From the cell containing the given text, extract its center point as [x, y] coordinate. 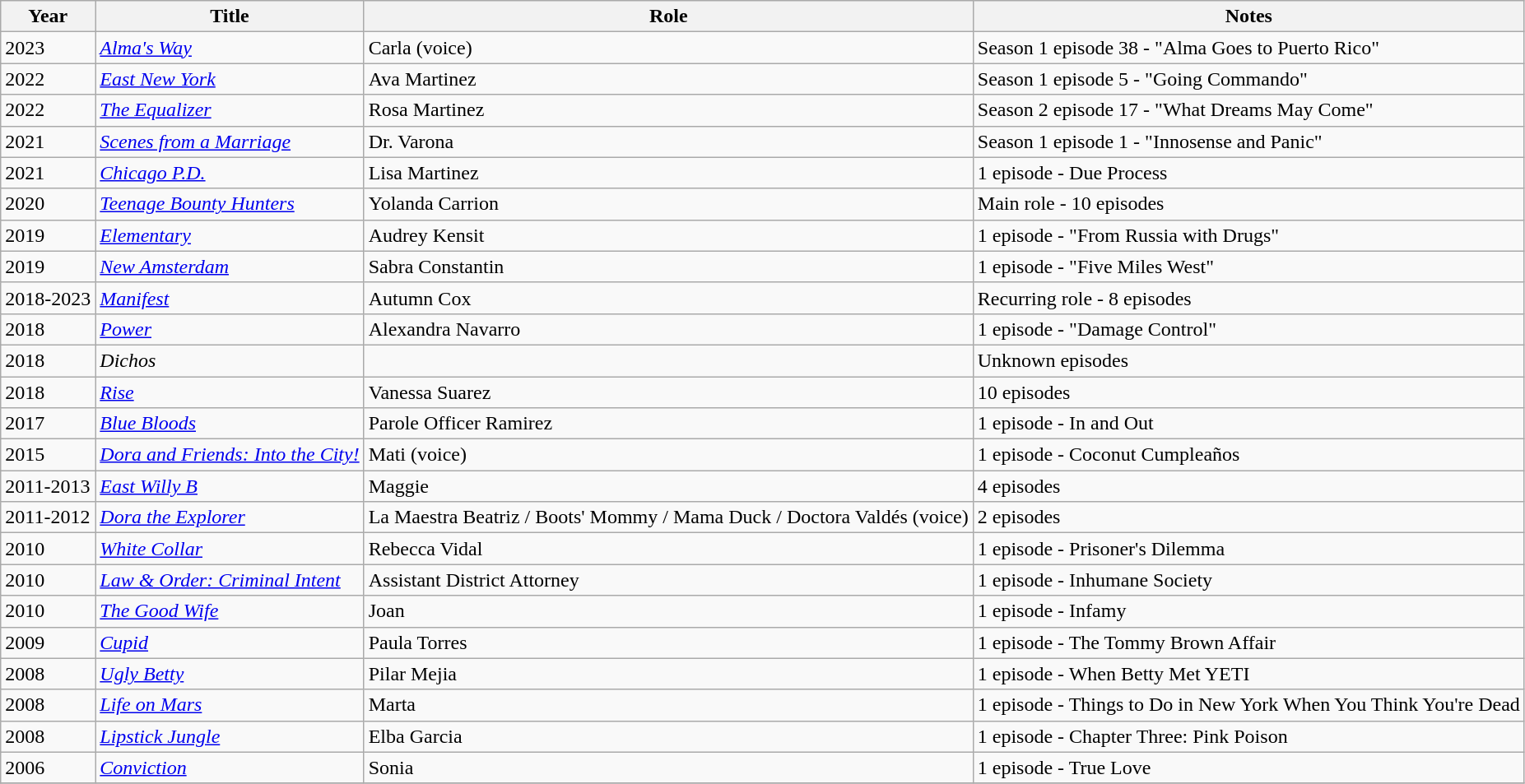
Marta [668, 705]
Blue Bloods [230, 424]
Parole Officer Ramirez [668, 424]
1 episode - Inhumane Society [1248, 580]
Rebecca Vidal [668, 549]
New Amsterdam [230, 267]
2020 [48, 204]
Law & Order: Criminal Intent [230, 580]
2006 [48, 768]
Ava Martinez [668, 79]
Dichos [230, 360]
2011-2012 [48, 517]
Season 1 episode 38 - "Alma Goes to Puerto Rico" [1248, 48]
Alexandra Navarro [668, 329]
Power [230, 329]
Lisa Martinez [668, 173]
1 episode - "Five Miles West" [1248, 267]
Teenage Bounty Hunters [230, 204]
2 episodes [1248, 517]
Unknown episodes [1248, 360]
2017 [48, 424]
1 episode - "Damage Control" [1248, 329]
Dr. Varona [668, 141]
Elba Garcia [668, 736]
Cupid [230, 643]
Sabra Constantin [668, 267]
White Collar [230, 549]
Yolanda Carrion [668, 204]
Role [668, 16]
Audrey Kensit [668, 235]
Maggie [668, 486]
Joan [668, 611]
Paula Torres [668, 643]
La Maestra Beatriz / Boots' Mommy / Mama Duck / Doctora Valdés (voice) [668, 517]
The Equalizer [230, 110]
Notes [1248, 16]
Pilar Mejia [668, 674]
Sonia [668, 768]
2023 [48, 48]
Main role - 10 episodes [1248, 204]
Season 1 episode 1 - "Innosense and Panic" [1248, 141]
1 episode - In and Out [1248, 424]
1 episode - When Betty Met YETI [1248, 674]
Year [48, 16]
Season 2 episode 17 - "What Dreams May Come" [1248, 110]
1 episode - Chapter Three: Pink Poison [1248, 736]
Dora the Explorer [230, 517]
Alma's Way [230, 48]
2011-2013 [48, 486]
1 episode - Prisoner's Dilemma [1248, 549]
1 episode - Coconut Cumpleaños [1248, 455]
Conviction [230, 768]
Vanessa Suarez [668, 392]
2015 [48, 455]
Season 1 episode 5 - "Going Commando" [1248, 79]
Chicago P.D. [230, 173]
1 episode - "From Russia with Drugs" [1248, 235]
Scenes from a Marriage [230, 141]
Manifest [230, 298]
Dora and Friends: Into the City! [230, 455]
Mati (voice) [668, 455]
1 episode - Things to Do in New York When You Think You're Dead [1248, 705]
Carla (voice) [668, 48]
Elementary [230, 235]
Ugly Betty [230, 674]
1 episode - Infamy [1248, 611]
2009 [48, 643]
The Good Wife [230, 611]
Assistant District Attorney [668, 580]
Title [230, 16]
1 episode - True Love [1248, 768]
Autumn Cox [668, 298]
Rise [230, 392]
Rosa Martinez [668, 110]
East Willy B [230, 486]
4 episodes [1248, 486]
Recurring role - 8 episodes [1248, 298]
Lipstick Jungle [230, 736]
1 episode - Due Process [1248, 173]
2018-2023 [48, 298]
10 episodes [1248, 392]
East New York [230, 79]
1 episode - The Tommy Brown Affair [1248, 643]
Life on Mars [230, 705]
